Scan for the cell matching the given text and deliver its (x, y) coordinate at center. 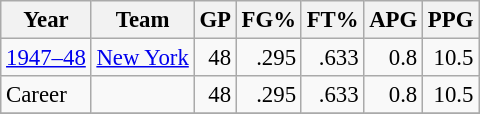
Team (142, 20)
Career (46, 95)
1947–48 (46, 58)
FG% (268, 20)
GP (215, 20)
Year (46, 20)
PPG (451, 20)
FT% (332, 20)
APG (394, 20)
New York (142, 58)
